Extract the [x, y] coordinate from the center of the cell holding the provided text.  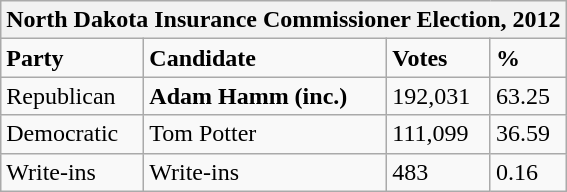
192,031 [439, 96]
Republican [72, 96]
483 [439, 172]
36.59 [528, 134]
% [528, 58]
Tom Potter [266, 134]
0.16 [528, 172]
North Dakota Insurance Commissioner Election, 2012 [284, 20]
111,099 [439, 134]
Party [72, 58]
Candidate [266, 58]
Democratic [72, 134]
Adam Hamm (inc.) [266, 96]
Votes [439, 58]
63.25 [528, 96]
